Extract the (x, y) coordinate from the center of the cell holding the provided text.  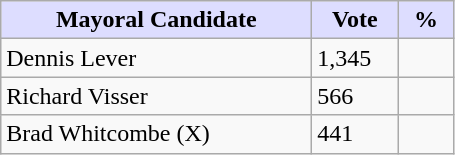
% (426, 20)
Mayoral Candidate (156, 20)
566 (355, 96)
Vote (355, 20)
1,345 (355, 58)
Richard Visser (156, 96)
Brad Whitcombe (X) (156, 134)
441 (355, 134)
Dennis Lever (156, 58)
